Detect which cell encompasses the target text, then output its (x, y) center coordinate. 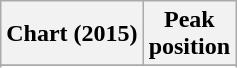
Peak position (189, 34)
Chart (2015) (72, 34)
